Identify which cell holds the provided text, then report its (X, Y) central coordinate. 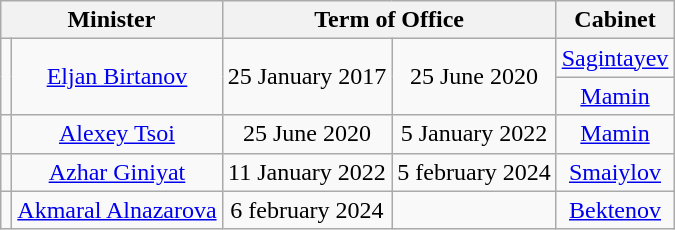
Smaiylov (615, 172)
Term of Office (389, 20)
25 January 2017 (307, 77)
5 february 2024 (474, 172)
Sagintayev (615, 58)
Eljan Birtanov (117, 77)
Alexey Tsoi (117, 134)
Azhar Giniyat (117, 172)
11 January 2022 (307, 172)
6 february 2024 (307, 210)
Bektenov (615, 210)
5 January 2022 (474, 134)
Minister (112, 20)
Akmaral Alnazarova (117, 210)
Cabinet (615, 20)
